Pinpoint the cell where the given text exists, returning its [x, y] midpoint coordinate. 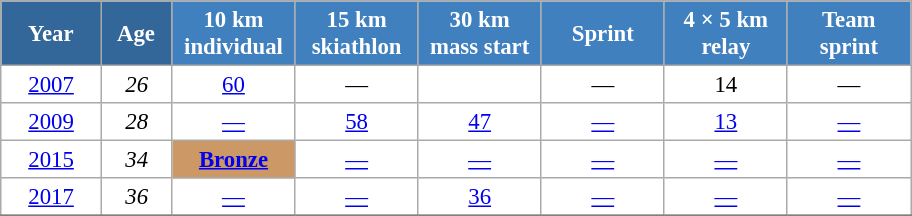
2009 [52, 122]
2017 [52, 197]
15 km skiathlon [356, 34]
2007 [52, 85]
60 [234, 85]
26 [136, 85]
34 [136, 160]
47 [480, 122]
Age [136, 34]
Bronze [234, 160]
Team sprint [848, 34]
10 km individual [234, 34]
58 [356, 122]
28 [136, 122]
2015 [52, 160]
Year [52, 34]
14 [726, 85]
4 × 5 km relay [726, 34]
Sprint [602, 34]
13 [726, 122]
30 km mass start [480, 34]
